Extract the [x, y] coordinate from the center of the cell holding the provided text.  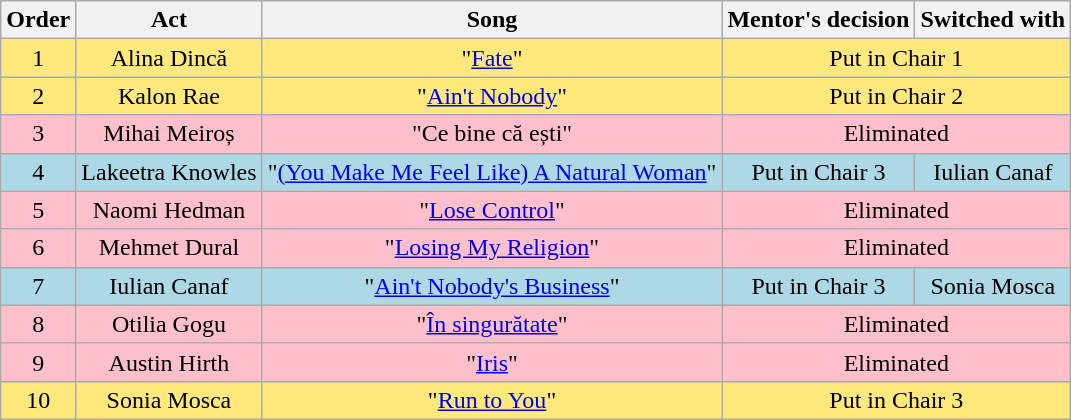
4 [38, 172]
3 [38, 134]
Song [492, 20]
2 [38, 96]
7 [38, 286]
"Ain't Nobody's Business" [492, 286]
"Iris" [492, 362]
8 [38, 324]
Lakeetra Knowles [169, 172]
Austin Hirth [169, 362]
"Ce bine că ești" [492, 134]
"Ain't Nobody" [492, 96]
"În singurătate" [492, 324]
Switched with [993, 20]
10 [38, 400]
Kalon Rae [169, 96]
"Lose Control" [492, 210]
Otilia Gogu [169, 324]
Mihai Meiroș [169, 134]
"Losing My Religion" [492, 248]
Mehmet Dural [169, 248]
1 [38, 58]
Naomi Hedman [169, 210]
Act [169, 20]
9 [38, 362]
Order [38, 20]
Put in Chair 2 [896, 96]
"Fate" [492, 58]
Mentor's decision [818, 20]
"Run to You" [492, 400]
"(You Make Me Feel Like) A Natural Woman" [492, 172]
6 [38, 248]
Put in Chair 1 [896, 58]
Alina Dincă [169, 58]
5 [38, 210]
